Return (X, Y) of the center of cell containing provided text 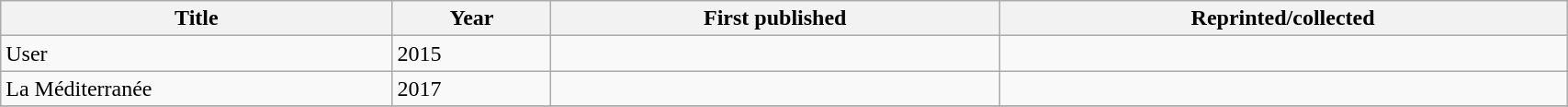
First published (775, 18)
2015 (472, 53)
Year (472, 18)
Title (197, 18)
2017 (472, 89)
Reprinted/collected (1283, 18)
La Méditerranée (197, 89)
User (197, 53)
